Return the [x, y] coordinate for the center point of the cell that contains the specified text.  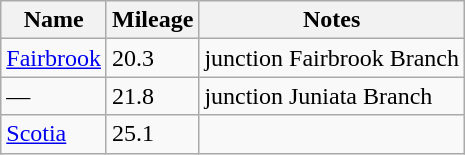
Fairbrook [54, 58]
Scotia [54, 134]
Mileage [152, 20]
Name [54, 20]
— [54, 96]
junction Fairbrook Branch [332, 58]
21.8 [152, 96]
25.1 [152, 134]
junction Juniata Branch [332, 96]
Notes [332, 20]
20.3 [152, 58]
